Output the [X, Y] coordinate of the center of the cell containing the given text.  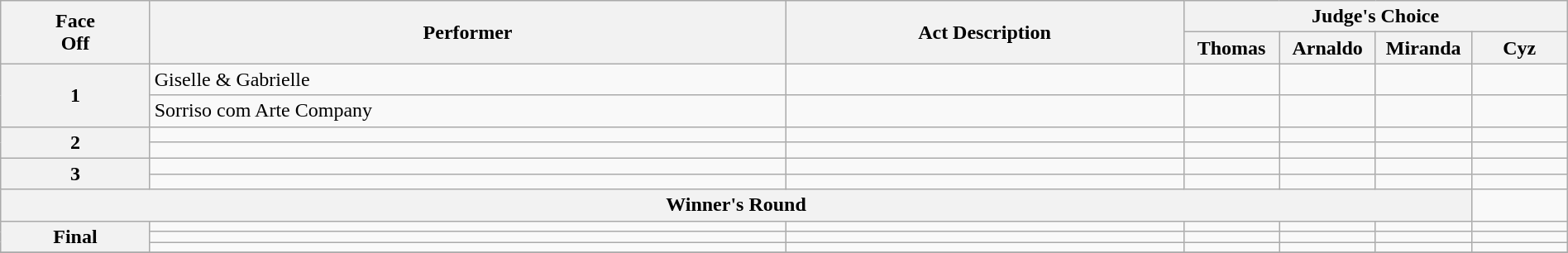
Final [75, 236]
Winner's Round [736, 205]
2 [75, 142]
Sorriso com Arte Company [468, 111]
Performer [468, 32]
Judge's Choice [1375, 17]
Cyz [1519, 48]
Miranda [1423, 48]
3 [75, 174]
Giselle & Gabrielle [468, 79]
Thomas [1231, 48]
Arnaldo [1327, 48]
1 [75, 95]
FaceOff [75, 32]
Act Description [984, 32]
